Return [x, y] of the center of cell containing provided text 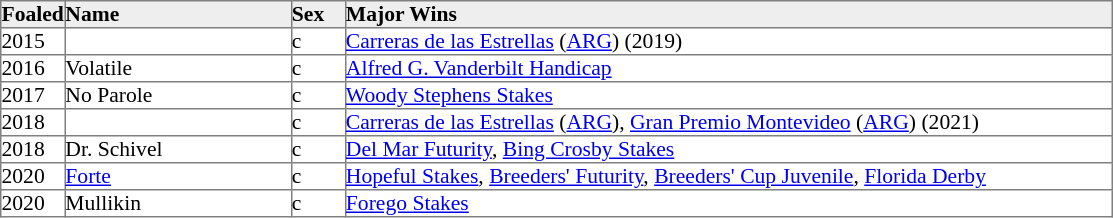
Alfred G. Vanderbilt Handicap [728, 68]
Dr. Schivel [178, 150]
Hopeful Stakes, Breeders' Futurity, Breeders' Cup Juvenile, Florida Derby [728, 176]
Carreras de las Estrellas (ARG), Gran Premio Montevideo (ARG) (2021) [728, 122]
No Parole [178, 96]
2017 [33, 96]
Woody Stephens Stakes [728, 96]
Foaled [33, 14]
Forego Stakes [728, 204]
Volatile [178, 68]
Forte [178, 176]
2015 [33, 42]
Del Mar Futurity, Bing Crosby Stakes [728, 150]
Carreras de las Estrellas (ARG) (2019) [728, 42]
Name [178, 14]
Mullikin [178, 204]
Major Wins [728, 14]
2016 [33, 68]
Sex [318, 14]
